Scan for the cell matching the given text and deliver its [X, Y] coordinate at center. 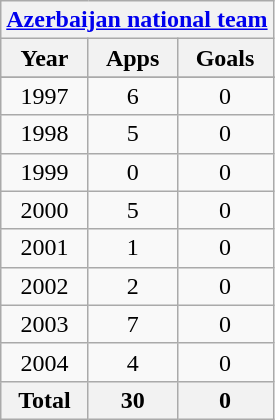
2 [132, 286]
2001 [45, 248]
1 [132, 248]
6 [132, 96]
2004 [45, 362]
1999 [45, 172]
Apps [132, 58]
1997 [45, 96]
2003 [45, 324]
Azerbaijan national team [137, 20]
2000 [45, 210]
Goals [225, 58]
Year [45, 58]
30 [132, 400]
7 [132, 324]
Total [45, 400]
4 [132, 362]
1998 [45, 134]
2002 [45, 286]
